Output the [x, y] coordinate of the center of the cell containing the given text.  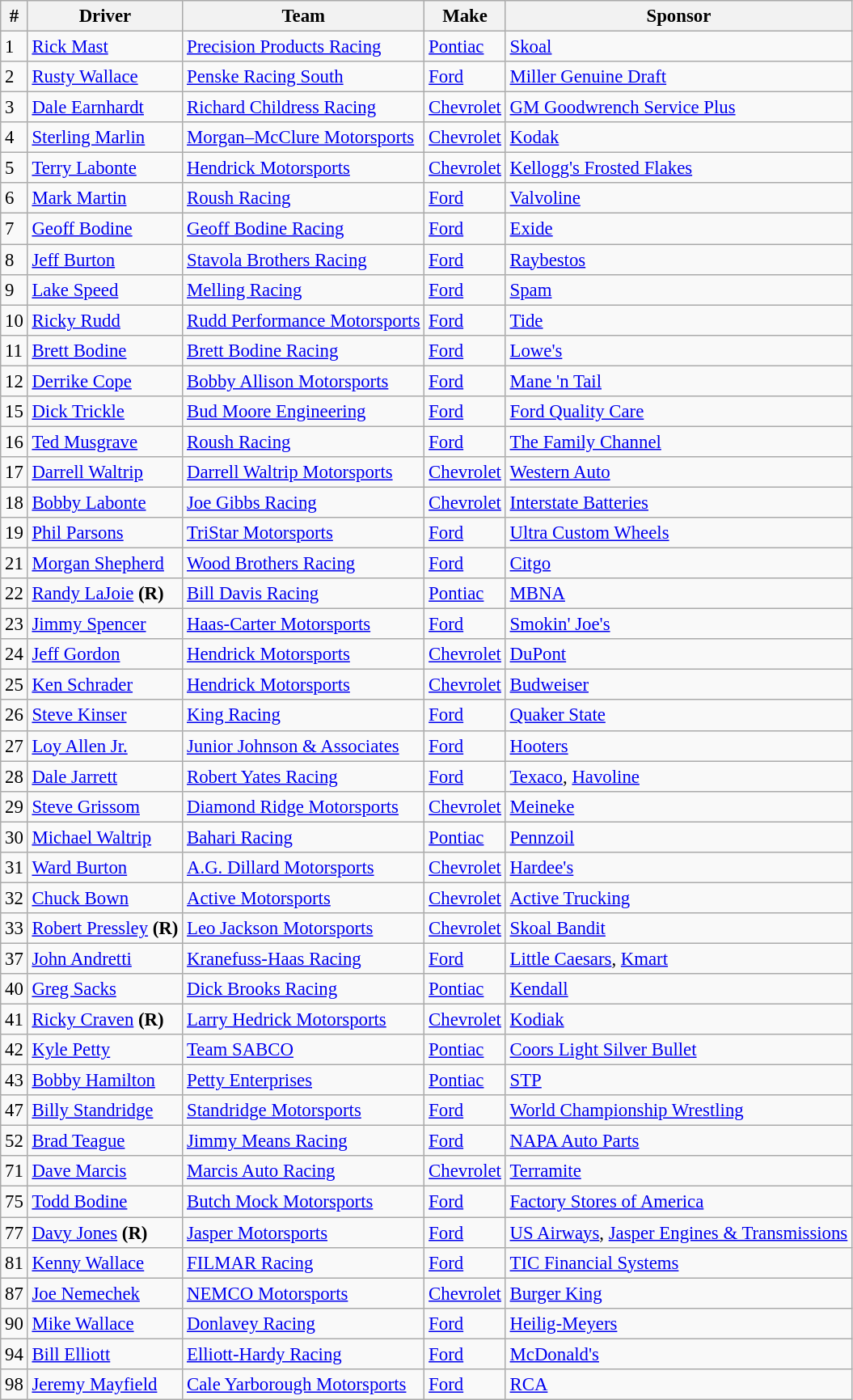
Davy Jones (R) [105, 1233]
Joe Nemechek [105, 1293]
Junior Johnson & Associates [304, 746]
Dale Earnhardt [105, 108]
87 [15, 1293]
Jasper Motorsports [304, 1233]
Kodiak [678, 1020]
Valvoline [678, 198]
Heilig-Meyers [678, 1323]
Petty Enterprises [304, 1081]
4 [15, 137]
TIC Financial Systems [678, 1263]
Ken Schrader [105, 685]
Active Motorsports [304, 898]
19 [15, 533]
Darrell Waltrip Motorsports [304, 472]
41 [15, 1020]
Bahari Racing [304, 837]
7 [15, 229]
Skoal [678, 47]
26 [15, 716]
Team SABCO [304, 1050]
Terramite [678, 1172]
Ward Burton [105, 868]
Factory Stores of America [678, 1202]
Quaker State [678, 716]
Miller Genuine Draft [678, 77]
Hooters [678, 746]
Robert Yates Racing [304, 776]
Loy Allen Jr. [105, 746]
30 [15, 837]
The Family Channel [678, 442]
Phil Parsons [105, 533]
Exide [678, 229]
28 [15, 776]
37 [15, 958]
NEMCO Motorsports [304, 1293]
Interstate Batteries [678, 502]
John Andretti [105, 958]
8 [15, 260]
42 [15, 1050]
40 [15, 989]
Donlavey Racing [304, 1323]
Ricky Rudd [105, 320]
Bobby Hamilton [105, 1081]
81 [15, 1263]
Brad Teague [105, 1141]
27 [15, 746]
Mike Wallace [105, 1323]
10 [15, 320]
Billy Standridge [105, 1110]
Citgo [678, 564]
11 [15, 350]
Texaco, Havoline [678, 776]
Bobby Labonte [105, 502]
Bud Moore Engineering [304, 412]
Pennzoil [678, 837]
Kodak [678, 137]
Kenny Wallace [105, 1263]
Meineke [678, 806]
25 [15, 685]
Brett Bodine [105, 350]
Wood Brothers Racing [304, 564]
77 [15, 1233]
9 [15, 290]
52 [15, 1141]
24 [15, 654]
Mane 'n Tail [678, 381]
3 [15, 108]
29 [15, 806]
Leo Jackson Motorsports [304, 928]
Mark Martin [105, 198]
Little Caesars, Kmart [678, 958]
Elliott-Hardy Racing [304, 1354]
Smokin' Joe's [678, 624]
Terry Labonte [105, 168]
Sponsor [678, 16]
90 [15, 1323]
Kendall [678, 989]
Butch Mock Motorsports [304, 1202]
Darrell Waltrip [105, 472]
Tide [678, 320]
Ted Musgrave [105, 442]
Penske Racing South [304, 77]
12 [15, 381]
Jeremy Mayfield [105, 1385]
Cale Yarborough Motorsports [304, 1385]
Standridge Motorsports [304, 1110]
Todd Bodine [105, 1202]
Rusty Wallace [105, 77]
Bobby Allison Motorsports [304, 381]
Randy LaJoie (R) [105, 594]
Steve Kinser [105, 716]
Jimmy Spencer [105, 624]
US Airways, Jasper Engines & Transmissions [678, 1233]
Ricky Craven (R) [105, 1020]
Lowe's [678, 350]
Dale Jarrett [105, 776]
16 [15, 442]
71 [15, 1172]
Active Trucking [678, 898]
Lake Speed [105, 290]
47 [15, 1110]
# [15, 16]
98 [15, 1385]
Geoff Bodine Racing [304, 229]
Ultra Custom Wheels [678, 533]
Coors Light Silver Bullet [678, 1050]
15 [15, 412]
21 [15, 564]
RCA [678, 1385]
Dick Trickle [105, 412]
Marcis Auto Racing [304, 1172]
Jeff Gordon [105, 654]
Geoff Bodine [105, 229]
75 [15, 1202]
Morgan–McClure Motorsports [304, 137]
Rudd Performance Motorsports [304, 320]
Make [465, 16]
Kyle Petty [105, 1050]
Precision Products Racing [304, 47]
17 [15, 472]
Melling Racing [304, 290]
Budweiser [678, 685]
Sterling Marlin [105, 137]
TriStar Motorsports [304, 533]
Dick Brooks Racing [304, 989]
23 [15, 624]
33 [15, 928]
Dave Marcis [105, 1172]
Skoal Bandit [678, 928]
Team [304, 16]
Steve Grissom [105, 806]
43 [15, 1081]
MBNA [678, 594]
Western Auto [678, 472]
1 [15, 47]
5 [15, 168]
Burger King [678, 1293]
Greg Sacks [105, 989]
Richard Childress Racing [304, 108]
DuPont [678, 654]
Haas-Carter Motorsports [304, 624]
STP [678, 1081]
Jeff Burton [105, 260]
Rick Mast [105, 47]
32 [15, 898]
Michael Waltrip [105, 837]
Spam [678, 290]
Morgan Shepherd [105, 564]
Larry Hedrick Motorsports [304, 1020]
McDonald's [678, 1354]
Kranefuss-Haas Racing [304, 958]
Ford Quality Care [678, 412]
FILMAR Racing [304, 1263]
Brett Bodine Racing [304, 350]
Kellogg's Frosted Flakes [678, 168]
World Championship Wrestling [678, 1110]
Bill Elliott [105, 1354]
Derrike Cope [105, 381]
NAPA Auto Parts [678, 1141]
Stavola Brothers Racing [304, 260]
2 [15, 77]
Bill Davis Racing [304, 594]
94 [15, 1354]
GM Goodwrench Service Plus [678, 108]
18 [15, 502]
Joe Gibbs Racing [304, 502]
Driver [105, 16]
31 [15, 868]
6 [15, 198]
Robert Pressley (R) [105, 928]
Chuck Bown [105, 898]
Raybestos [678, 260]
Hardee's [678, 868]
Diamond Ridge Motorsports [304, 806]
A.G. Dillard Motorsports [304, 868]
King Racing [304, 716]
Jimmy Means Racing [304, 1141]
22 [15, 594]
